Capture the cell that displays the provided text and extract its [x, y] central coordinate. 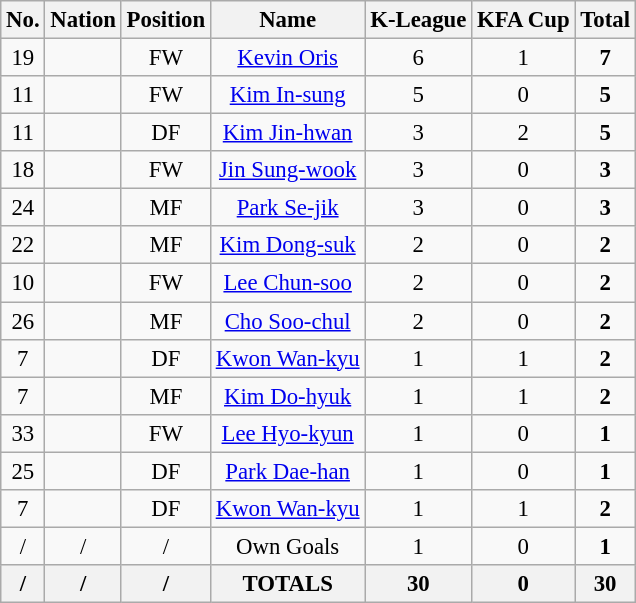
Kim In-sung [287, 95]
Nation [83, 20]
Kim Do-hyuk [287, 396]
24 [23, 208]
26 [23, 321]
Kim Dong-suk [287, 245]
25 [23, 471]
33 [23, 433]
TOTALS [287, 584]
No. [23, 20]
Name [287, 20]
19 [23, 58]
KFA Cup [524, 20]
Kim Jin-hwan [287, 133]
Lee Chun-soo [287, 283]
Jin Sung-wook [287, 170]
6 [418, 58]
Lee Hyo-kyun [287, 433]
Cho Soo-chul [287, 321]
Park Dae-han [287, 471]
Total [605, 20]
Park Se-jik [287, 208]
Kevin Oris [287, 58]
18 [23, 170]
10 [23, 283]
22 [23, 245]
Position [166, 20]
Own Goals [287, 546]
K-League [418, 20]
